For the text-containing cell, return its midpoint in [X, Y] coordinate format. 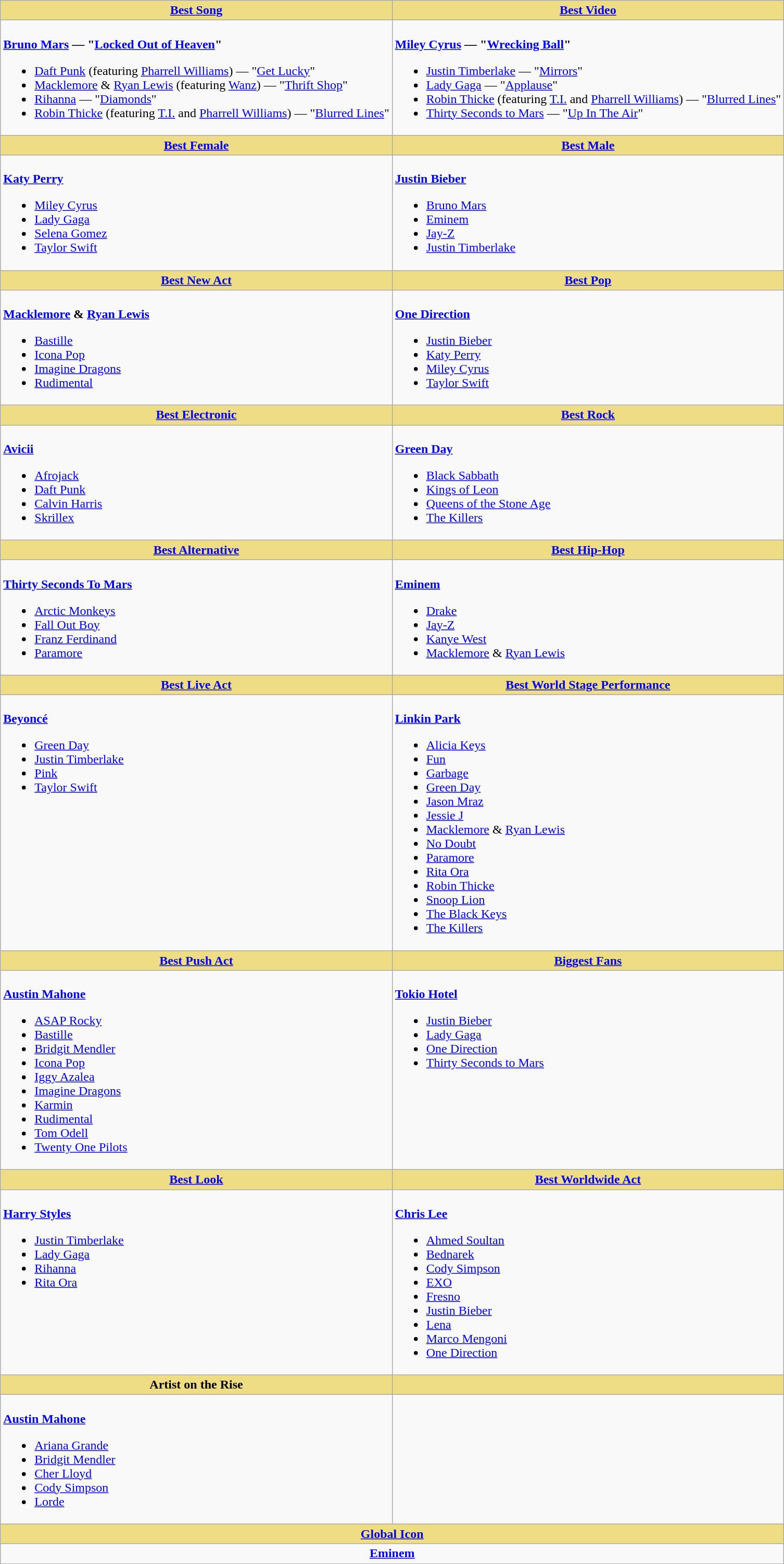
Best Female [196, 145]
Thirty Seconds To MarsArctic MonkeysFall Out BoyFranz FerdinandParamore [196, 617]
Best Live Act [196, 685]
Biggest Fans [588, 961]
Eminem [393, 1554]
Best Look [196, 1180]
Tokio HotelJustin BieberLady GagaOne DirectionThirty Seconds to Mars [588, 1070]
Artist on the Rise [196, 1385]
Best Male [588, 145]
BeyoncéGreen DayJustin TimberlakePinkTaylor Swift [196, 823]
Best New Act [196, 280]
One DirectionJustin BieberKaty PerryMiley CyrusTaylor Swift [588, 348]
Best Song [196, 10]
Macklemore & Ryan LewisBastilleIcona PopImagine DragonsRudimental [196, 348]
Katy PerryMiley CyrusLady GagaSelena GomezTaylor Swift [196, 212]
Best World Stage Performance [588, 685]
Best Push Act [196, 961]
Best Electronic [196, 415]
Austin MahoneASAP RockyBastilleBridgit MendlerIcona PopIggy AzaleaImagine DragonsKarminRudimentalTom OdellTwenty One Pilots [196, 1070]
Harry StylesJustin TimberlakeLady GagaRihannaRita Ora [196, 1282]
Best Alternative [196, 550]
EminemDrakeJay-ZKanye WestMacklemore & Ryan Lewis [588, 617]
Best Hip-Hop [588, 550]
Best Rock [588, 415]
Global Icon [393, 1534]
Justin BieberBruno MarsEminemJay-ZJustin Timberlake [588, 212]
Best Worldwide Act [588, 1180]
Best Pop [588, 280]
Best Video [588, 10]
Austin MahoneAriana GrandeBridgit MendlerCher LloydCody SimpsonLorde [196, 1459]
Chris LeeAhmed SoultanBednarekCody SimpsonEXOFresnoJustin BieberLenaMarco MengoniOne Direction [588, 1282]
AviciiAfrojackDaft PunkCalvin HarrisSkrillex [196, 482]
Green DayBlack SabbathKings of LeonQueens of the Stone AgeThe Killers [588, 482]
